From the cell containing the given text, extract its center point as [x, y] coordinate. 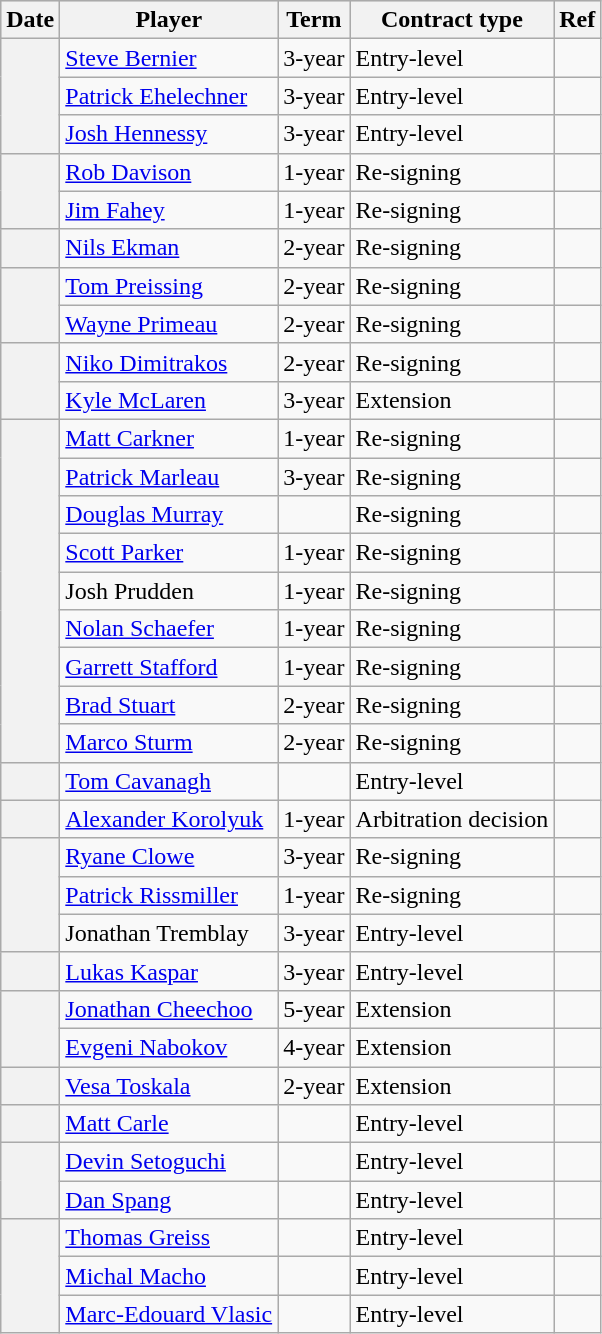
Wayne Primeau [169, 324]
Josh Prudden [169, 591]
Lukas Kaspar [169, 971]
Term [314, 20]
Evgeni Nabokov [169, 1047]
Ref [578, 20]
Date [30, 20]
Marco Sturm [169, 743]
Ryane Clowe [169, 857]
Tom Preissing [169, 286]
Devin Setoguchi [169, 1162]
Brad Stuart [169, 705]
Patrick Ehelechner [169, 96]
Patrick Marleau [169, 477]
Matt Carkner [169, 438]
Josh Hennessy [169, 134]
Dan Spang [169, 1200]
Alexander Korolyuk [169, 819]
Marc-Edouard Vlasic [169, 1314]
Jonathan Cheechoo [169, 1009]
Tom Cavanagh [169, 781]
Matt Carle [169, 1124]
Arbitration decision [452, 819]
Jim Fahey [169, 210]
Patrick Rissmiller [169, 895]
Douglas Murray [169, 515]
Garrett Stafford [169, 667]
Michal Macho [169, 1276]
Contract type [452, 20]
Nolan Schaefer [169, 629]
Niko Dimitrakos [169, 362]
Scott Parker [169, 553]
5-year [314, 1009]
Thomas Greiss [169, 1238]
Jonathan Tremblay [169, 933]
Kyle McLaren [169, 400]
Nils Ekman [169, 248]
4-year [314, 1047]
Player [169, 20]
Vesa Toskala [169, 1085]
Rob Davison [169, 172]
Steve Bernier [169, 58]
